From the cell containing the given text, extract its center point as (x, y) coordinate. 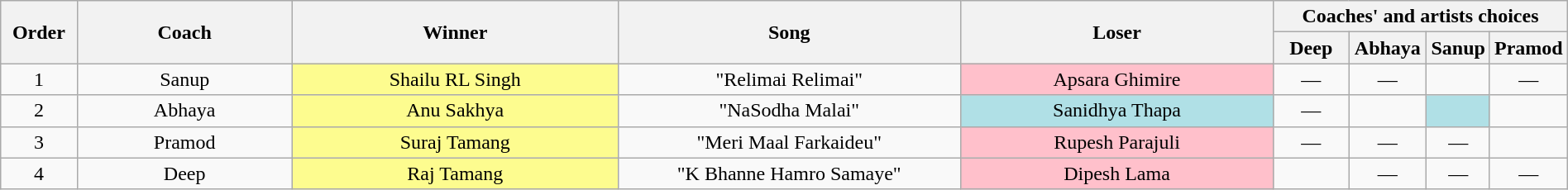
Order (39, 32)
Apsara Ghimire (1116, 79)
Rupesh Parajuli (1116, 142)
Sanidhya Thapa (1116, 111)
"NaSodha Malai" (789, 111)
1 (39, 79)
"K Bhanne Hamro Samaye" (789, 173)
Shailu RL Singh (455, 79)
Raj Tamang (455, 173)
Loser (1116, 32)
3 (39, 142)
Anu Sakhya (455, 111)
Dipesh Lama (1116, 173)
Suraj Tamang (455, 142)
4 (39, 173)
Coaches' and artists choices (1421, 17)
"Relimai Relimai" (789, 79)
"Meri Maal Farkaideu" (789, 142)
Coach (184, 32)
Winner (455, 32)
Song (789, 32)
2 (39, 111)
